Extract the [x, y] coordinate from the center of the cell holding the provided text.  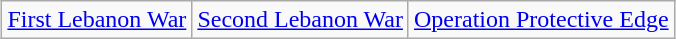
First Lebanon War [97, 20]
Second Lebanon War [300, 20]
Operation Protective Edge [541, 20]
